Extract the (X, Y) coordinate from the center of the cell holding the provided text.  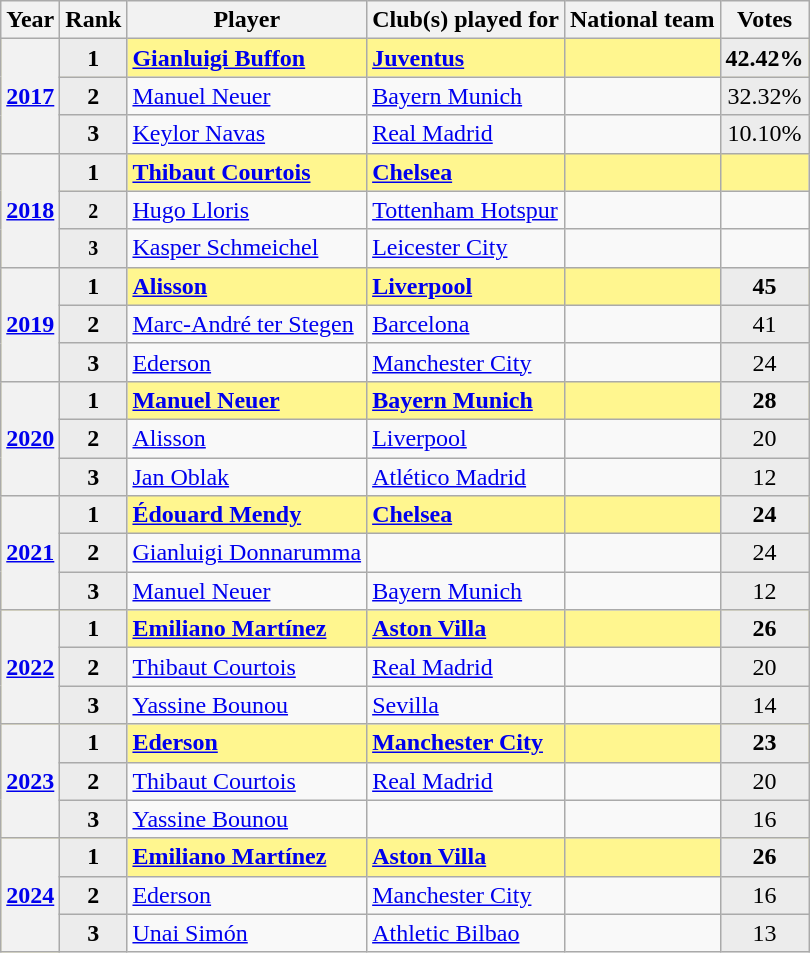
2023 (30, 781)
Kasper Schmeichel (247, 248)
Marc-André ter Stegen (247, 324)
Tottenham Hotspur (466, 210)
Votes (764, 20)
41 (764, 324)
Keylor Navas (247, 134)
2019 (30, 324)
2021 (30, 553)
National team (642, 20)
10.10% (764, 134)
Gianluigi Donnarumma (247, 553)
Barcelona (466, 324)
Sevilla (466, 705)
2018 (30, 210)
Unai Simón (247, 933)
32.32% (764, 96)
2020 (30, 438)
Hugo Lloris (247, 210)
42.42% (764, 58)
Year (30, 20)
Leicester City (466, 248)
Édouard Mendy (247, 515)
28 (764, 400)
Atlético Madrid (466, 477)
2022 (30, 667)
Gianluigi Buffon (247, 58)
2024 (30, 895)
14 (764, 705)
Club(s) played for (466, 20)
Juventus (466, 58)
Athletic Bilbao (466, 933)
Jan Oblak (247, 477)
2017 (30, 96)
23 (764, 743)
13 (764, 933)
Rank (94, 20)
45 (764, 286)
Player (247, 20)
